Capture the cell that displays the provided text and extract its (X, Y) central coordinate. 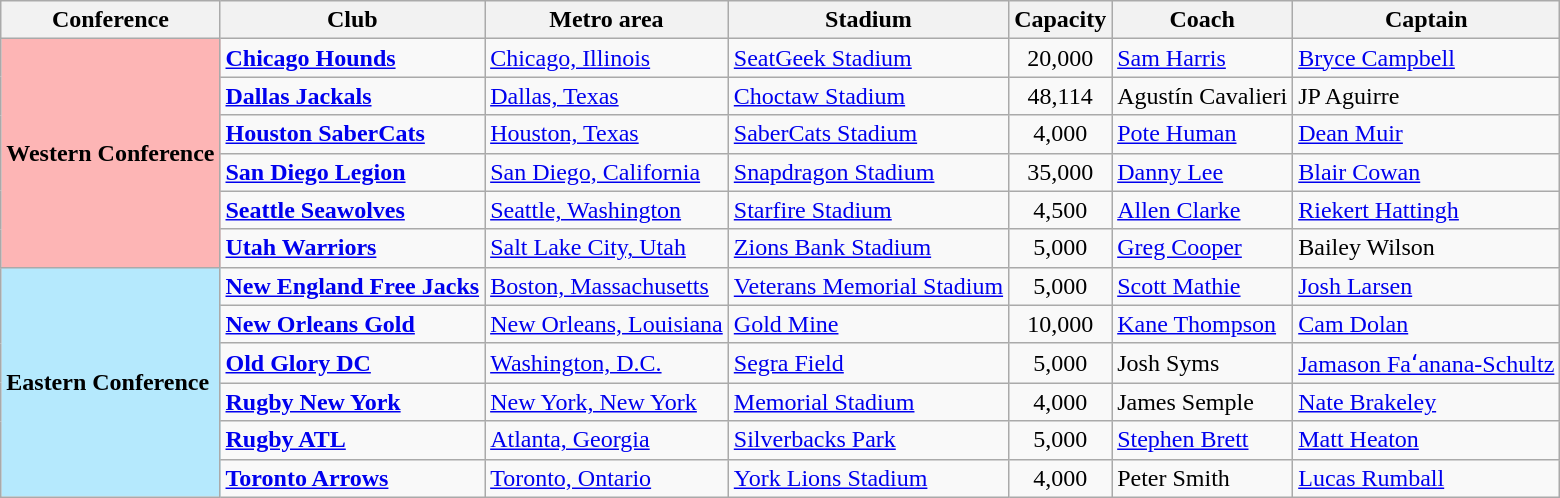
10,000 (1060, 324)
Chicago, Illinois (607, 58)
Starfire Stadium (868, 210)
Stadium (868, 20)
4,500 (1060, 210)
Eastern Conference (110, 382)
Dallas, Texas (607, 96)
Toronto, Ontario (607, 478)
48,114 (1060, 96)
Utah Warriors (352, 248)
New England Free Jacks (352, 286)
Salt Lake City, Utah (607, 248)
Stephen Brett (1202, 440)
Bailey Wilson (1426, 248)
Blair Cowan (1426, 172)
Peter Smith (1202, 478)
Lucas Rumball (1426, 478)
Greg Cooper (1202, 248)
Riekert Hattingh (1426, 210)
Dallas Jackals (352, 96)
Houston SaberCats (352, 134)
York Lions Stadium (868, 478)
Cam Dolan (1426, 324)
Rugby New York (352, 402)
Captain (1426, 20)
Josh Larsen (1426, 286)
Bryce Campbell (1426, 58)
Seattle Seawolves (352, 210)
Zions Bank Stadium (868, 248)
New Orleans, Louisiana (607, 324)
Segra Field (868, 363)
San Diego, California (607, 172)
Seattle, Washington (607, 210)
Club (352, 20)
Toronto Arrows (352, 478)
Conference (110, 20)
New Orleans Gold (352, 324)
Choctaw Stadium (868, 96)
Metro area (607, 20)
Capacity (1060, 20)
Houston, Texas (607, 134)
Boston, Massachusetts (607, 286)
Sam Harris (1202, 58)
Nate Brakeley (1426, 402)
SeatGeek Stadium (868, 58)
Silverbacks Park (868, 440)
Chicago Hounds (352, 58)
Allen Clarke (1202, 210)
Danny Lee (1202, 172)
Scott Mathie (1202, 286)
Atlanta, Georgia (607, 440)
20,000 (1060, 58)
Washington, D.C. (607, 363)
New York, New York (607, 402)
Old Glory DC (352, 363)
Veterans Memorial Stadium (868, 286)
Coach (1202, 20)
35,000 (1060, 172)
Josh Syms (1202, 363)
Matt Heaton (1426, 440)
Gold Mine (868, 324)
Jamason Faʻanana-Schultz (1426, 363)
San Diego Legion (352, 172)
James Semple (1202, 402)
Agustín Cavalieri (1202, 96)
Rugby ATL (352, 440)
Pote Human (1202, 134)
SaberCats Stadium (868, 134)
JP Aguirre (1426, 96)
Dean Muir (1426, 134)
Snapdragon Stadium (868, 172)
Memorial Stadium (868, 402)
Kane Thompson (1202, 324)
Western Conference (110, 153)
